Scan for the cell matching the given text and deliver its (X, Y) coordinate at center. 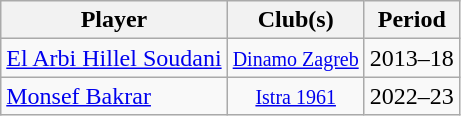
Dinamo Zagreb (296, 58)
Player (114, 20)
Istra 1961 (296, 96)
Monsef Bakrar (114, 96)
2022–23 (412, 96)
El Arbi Hillel Soudani (114, 58)
Period (412, 20)
2013–18 (412, 58)
Club(s) (296, 20)
